Find where the given text appears and provide that cell's center as (X, Y) coordinate. 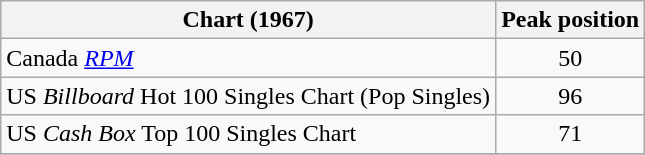
Peak position (570, 20)
Canada RPM (248, 58)
US Cash Box Top 100 Singles Chart (248, 134)
US Billboard Hot 100 Singles Chart (Pop Singles) (248, 96)
71 (570, 134)
96 (570, 96)
Chart (1967) (248, 20)
50 (570, 58)
